For the text-containing cell, return its midpoint in (x, y) coordinate format. 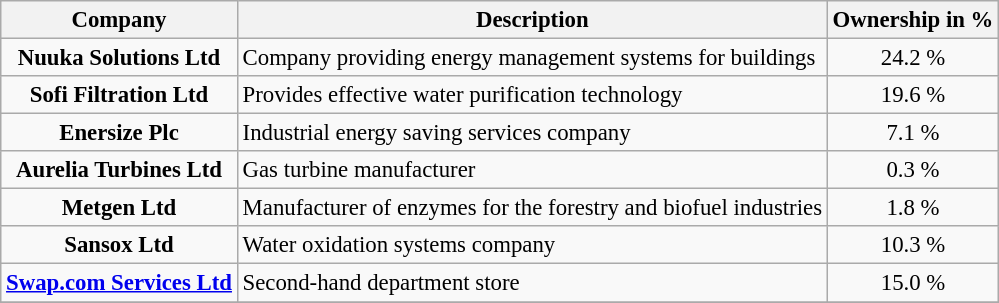
7.1 % (912, 133)
Second-hand department store (532, 283)
Company (120, 20)
Sansox Ltd (120, 245)
Manufacturer of enzymes for the forestry and biofuel industries (532, 208)
15.0 % (912, 283)
Nuuka Solutions Ltd (120, 58)
Aurelia Turbines Ltd (120, 170)
Gas turbine manufacturer (532, 170)
0.3 % (912, 170)
Ownership in % (912, 20)
Provides effective water purification technology (532, 95)
Enersize Plc (120, 133)
Sofi Filtration Ltd (120, 95)
Description (532, 20)
Water oxidation systems company (532, 245)
Industrial energy saving services company (532, 133)
Swap.com Services Ltd (120, 283)
10.3 % (912, 245)
1.8 % (912, 208)
Metgen Ltd (120, 208)
19.6 % (912, 95)
24.2 % (912, 58)
Company providing energy management systems for buildings (532, 58)
